From the cell containing the given text, extract its center point as [x, y] coordinate. 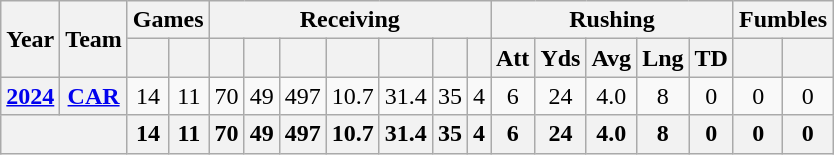
TD [711, 58]
Fumbles [782, 20]
Att [512, 58]
Rushing [612, 20]
Games [168, 20]
Receiving [350, 20]
Team [94, 39]
CAR [94, 96]
Year [30, 39]
2024 [30, 96]
Lng [663, 58]
Yds [560, 58]
Avg [612, 58]
